Return the [X, Y] coordinate for the center point of the cell that contains the specified text.  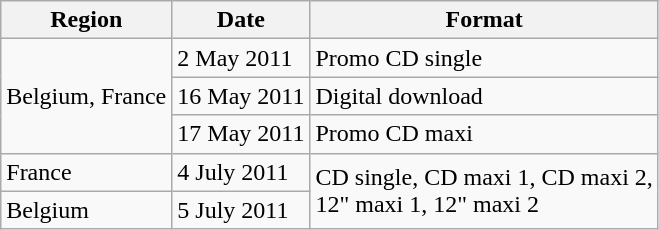
Format [484, 20]
Belgium, France [86, 96]
Region [86, 20]
4 July 2011 [241, 172]
Date [241, 20]
2 May 2011 [241, 58]
Digital download [484, 96]
17 May 2011 [241, 134]
16 May 2011 [241, 96]
CD single, CD maxi 1, CD maxi 2, 12" maxi 1, 12" maxi 2 [484, 191]
5 July 2011 [241, 210]
France [86, 172]
Promo CD maxi [484, 134]
Promo CD single [484, 58]
Belgium [86, 210]
